Find where the given text appears and provide that cell's center as [X, Y] coordinate. 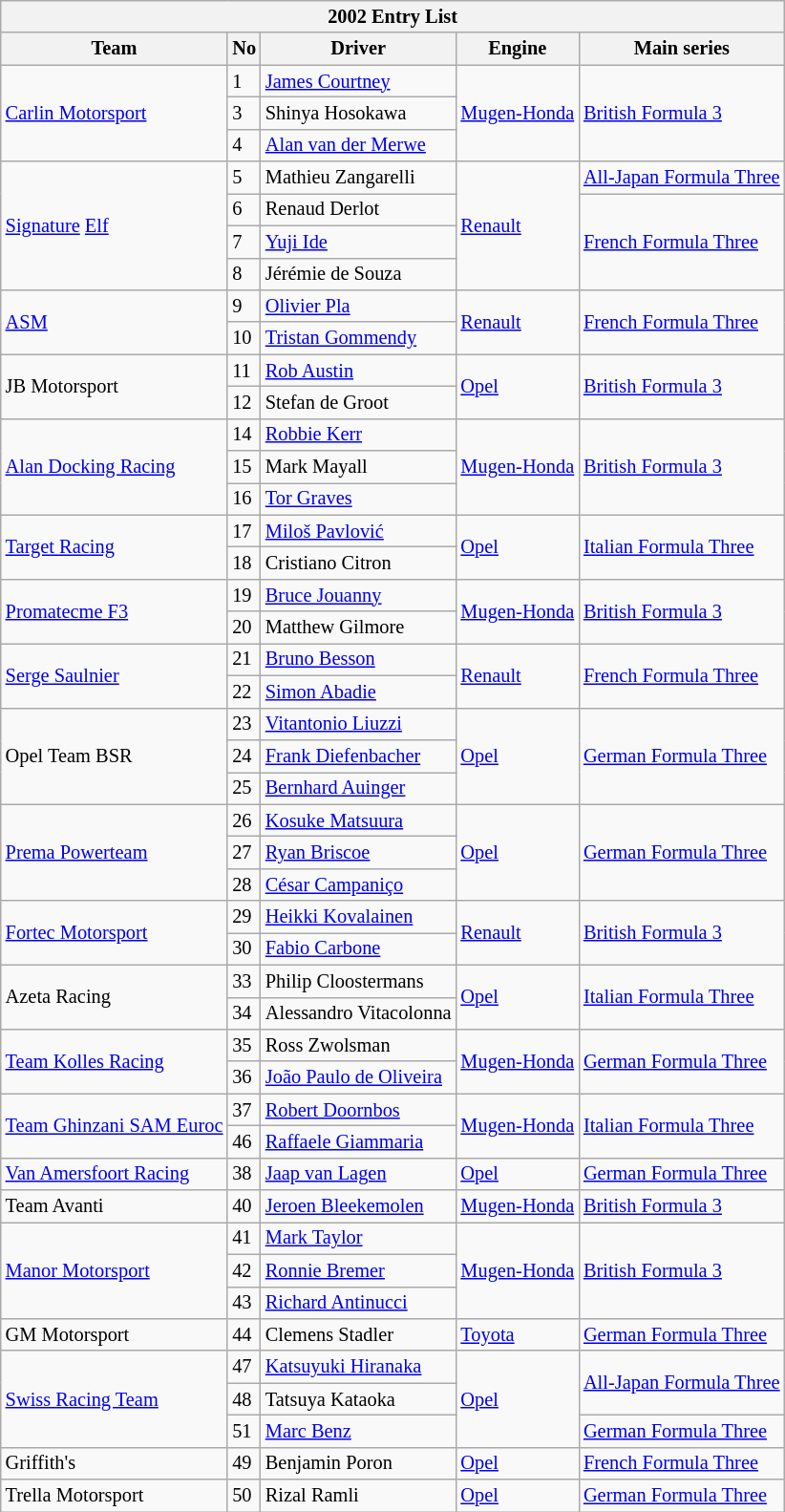
7 [244, 242]
16 [244, 499]
2002 Entry List [393, 16]
19 [244, 595]
Team Avanti [115, 1206]
César Campaniço [359, 884]
12 [244, 402]
Mathieu Zangarelli [359, 178]
Team Ghinzani SAM Euroc [115, 1125]
17 [244, 531]
Trella Motorsport [115, 1496]
48 [244, 1399]
Tatsuya Kataoka [359, 1399]
41 [244, 1238]
Prema Powerteam [115, 852]
Azeta Racing [115, 997]
Serge Saulnier [115, 674]
37 [244, 1110]
Marc Benz [359, 1431]
Jeroen Bleekemolen [359, 1206]
Kosuke Matsuura [359, 820]
49 [244, 1463]
10 [244, 338]
Rizal Ramli [359, 1496]
44 [244, 1334]
20 [244, 628]
4 [244, 145]
27 [244, 852]
Alessandro Vitacolonna [359, 1013]
6 [244, 209]
46 [244, 1141]
Heikki Kovalainen [359, 917]
22 [244, 692]
Team Kolles Racing [115, 1060]
Renaud Derlot [359, 209]
Main series [682, 49]
Clemens Stadler [359, 1334]
Fabio Carbone [359, 948]
Promatecme F3 [115, 611]
Opel Team BSR [115, 756]
Rob Austin [359, 371]
18 [244, 563]
Vitantonio Liuzzi [359, 724]
Ross Zwolsman [359, 1045]
Benjamin Poron [359, 1463]
Engine [518, 49]
5 [244, 178]
14 [244, 435]
Katsuyuki Hiranaka [359, 1367]
Signature Elf [115, 225]
Cristiano Citron [359, 563]
Frank Diefenbacher [359, 756]
25 [244, 788]
36 [244, 1077]
43 [244, 1303]
29 [244, 917]
Olivier Pla [359, 306]
Jérémie de Souza [359, 274]
15 [244, 467]
26 [244, 820]
33 [244, 981]
8 [244, 274]
Toyota [518, 1334]
Mark Taylor [359, 1238]
Bruno Besson [359, 659]
No [244, 49]
21 [244, 659]
Robbie Kerr [359, 435]
Carlin Motorsport [115, 113]
Jaap van Lagen [359, 1174]
Target Racing [115, 546]
34 [244, 1013]
Yuji Ide [359, 242]
Fortec Motorsport [115, 932]
Richard Antinucci [359, 1303]
42 [244, 1270]
50 [244, 1496]
Griffith's [115, 1463]
Swiss Racing Team [115, 1398]
Miloš Pavlović [359, 531]
Alan van der Merwe [359, 145]
Philip Cloostermans [359, 981]
30 [244, 948]
João Paulo de Oliveira [359, 1077]
35 [244, 1045]
Mark Mayall [359, 467]
ASM [115, 321]
40 [244, 1206]
51 [244, 1431]
JB Motorsport [115, 386]
Ronnie Bremer [359, 1270]
Stefan de Groot [359, 402]
Matthew Gilmore [359, 628]
Ryan Briscoe [359, 852]
3 [244, 113]
Manor Motorsport [115, 1270]
Bruce Jouanny [359, 595]
Bernhard Auinger [359, 788]
Driver [359, 49]
9 [244, 306]
Alan Docking Racing [115, 466]
Tor Graves [359, 499]
Van Amersfoort Racing [115, 1174]
James Courtney [359, 81]
GM Motorsport [115, 1334]
Tristan Gommendy [359, 338]
11 [244, 371]
Robert Doornbos [359, 1110]
Raffaele Giammaria [359, 1141]
47 [244, 1367]
24 [244, 756]
23 [244, 724]
1 [244, 81]
28 [244, 884]
38 [244, 1174]
Team [115, 49]
Simon Abadie [359, 692]
Shinya Hosokawa [359, 113]
